Capture the cell that displays the provided text and extract its (x, y) central coordinate. 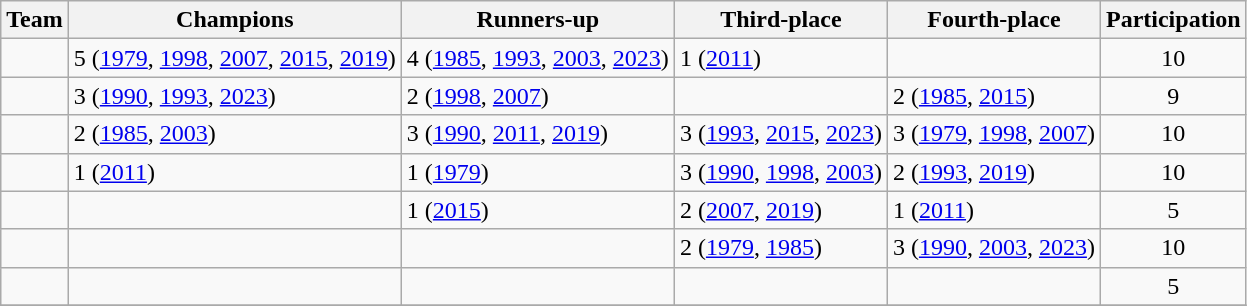
9 (1173, 96)
2 (1998, 2007) (538, 96)
Champions (234, 20)
2 (1985, 2003) (234, 134)
4 (1985, 1993, 2003, 2023) (538, 58)
Fourth-place (994, 20)
3 (1990, 1998, 2003) (780, 172)
1 (2015) (538, 210)
2 (1993, 2019) (994, 172)
Participation (1173, 20)
2 (1985, 2015) (994, 96)
1 (1979) (538, 172)
3 (1993, 2015, 2023) (780, 134)
3 (1990, 1993, 2023) (234, 96)
3 (1979, 1998, 2007) (994, 134)
3 (1990, 2003, 2023) (994, 248)
3 (1990, 2011, 2019) (538, 134)
5 (1979, 1998, 2007, 2015, 2019) (234, 58)
Runners-up (538, 20)
2 (2007, 2019) (780, 210)
Third-place (780, 20)
Team (35, 20)
2 (1979, 1985) (780, 248)
